For the text-containing cell, return its midpoint in [x, y] coordinate format. 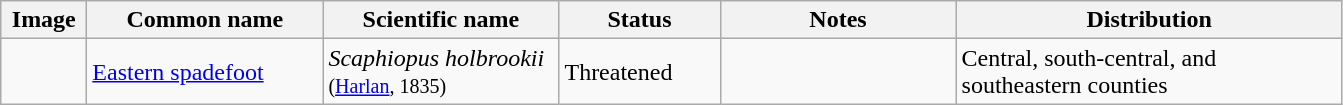
Scaphiopus holbrookii(Harlan, 1835) [441, 72]
Eastern spadefoot [205, 72]
Scientific name [441, 20]
Image [44, 20]
Status [640, 20]
Threatened [640, 72]
Distribution [1149, 20]
Central, south-central, and southeastern counties [1149, 72]
Notes [838, 20]
Common name [205, 20]
